Scan for the cell matching the given text and deliver its [x, y] coordinate at center. 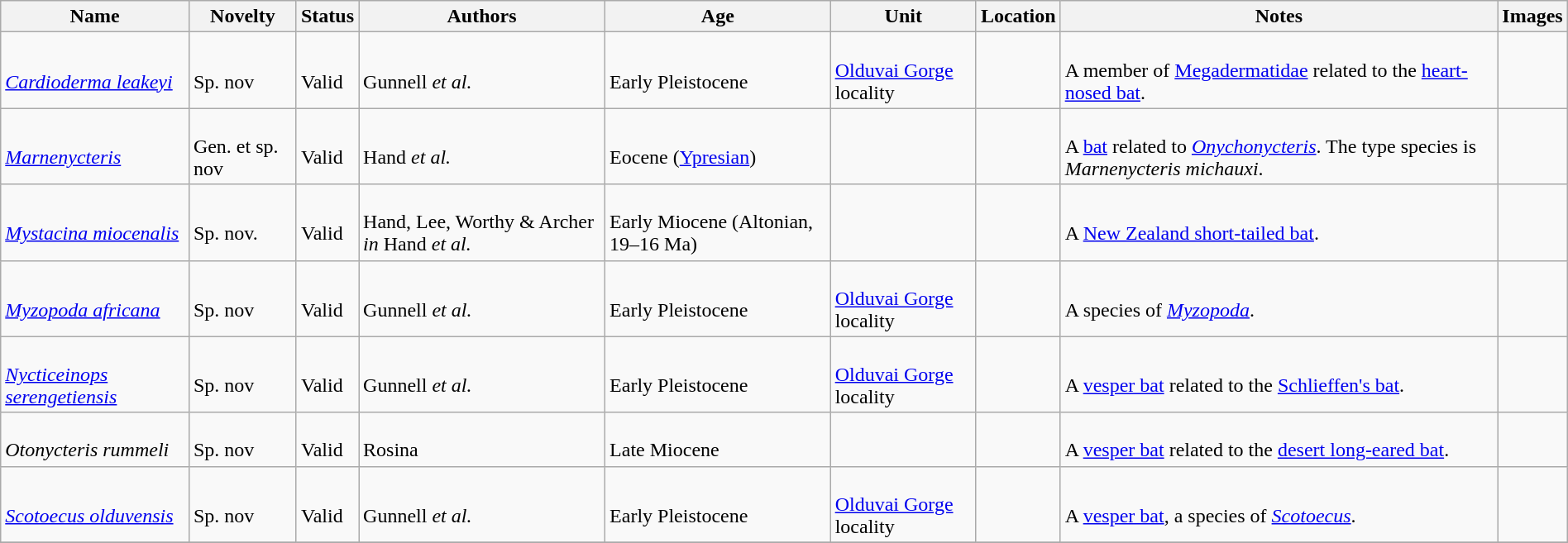
A bat related to Onychonycteris. The type species is Marnenycteris michauxi. [1279, 146]
Name [95, 17]
Eocene (Ypresian) [718, 146]
Cardioderma leakeyi [95, 70]
Novelty [242, 17]
Unit [903, 17]
Otonycteris rummeli [95, 440]
Mystacina miocenalis [95, 222]
Marnenycteris [95, 146]
Authors [482, 17]
Gen. et sp. nov [242, 146]
A vesper bat, a species of Scotoecus. [1279, 504]
Rosina [482, 440]
A vesper bat related to the Schlieffen's bat. [1279, 374]
Notes [1279, 17]
Early Miocene (Altonian, 19–16 Ma) [718, 222]
A member of Megadermatidae related to the heart-nosed bat. [1279, 70]
Scotoecus olduvensis [95, 504]
Sp. nov. [242, 222]
Status [327, 17]
Location [1018, 17]
Hand, Lee, Worthy & Archer in Hand et al. [482, 222]
A New Zealand short-tailed bat. [1279, 222]
Nycticeinops serengetiensis [95, 374]
Late Miocene [718, 440]
Age [718, 17]
A species of Myzopoda. [1279, 298]
Myzopoda africana [95, 298]
A vesper bat related to the desert long-eared bat. [1279, 440]
Images [1532, 17]
Hand et al. [482, 146]
